Search for the cell housing the specified text and yield its (x, y) center coordinate. 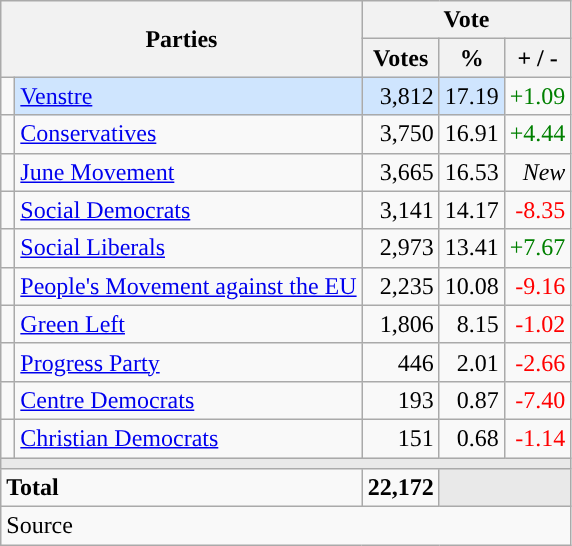
3,141 (400, 210)
Green Left (188, 324)
Source (286, 526)
-1.02 (538, 324)
People's Movement against the EU (188, 286)
22,172 (400, 488)
17.19 (472, 96)
0.68 (472, 438)
446 (400, 362)
-9.16 (538, 286)
Vote (466, 20)
+4.44 (538, 134)
Conservatives (188, 134)
1,806 (400, 324)
% (472, 58)
2.01 (472, 362)
3,750 (400, 134)
Progress Party (188, 362)
13.41 (472, 248)
8.15 (472, 324)
Social Liberals (188, 248)
Social Democrats (188, 210)
151 (400, 438)
New (538, 172)
Venstre (188, 96)
+7.67 (538, 248)
3,665 (400, 172)
June Movement (188, 172)
-2.66 (538, 362)
Votes (400, 58)
193 (400, 400)
Centre Democrats (188, 400)
16.53 (472, 172)
3,812 (400, 96)
-1.14 (538, 438)
Christian Democrats (188, 438)
0.87 (472, 400)
14.17 (472, 210)
Total (182, 488)
+1.09 (538, 96)
2,235 (400, 286)
2,973 (400, 248)
10.08 (472, 286)
-7.40 (538, 400)
-8.35 (538, 210)
16.91 (472, 134)
+ / - (538, 58)
Parties (182, 39)
